Identify which cell holds the provided text, then report its [x, y] central coordinate. 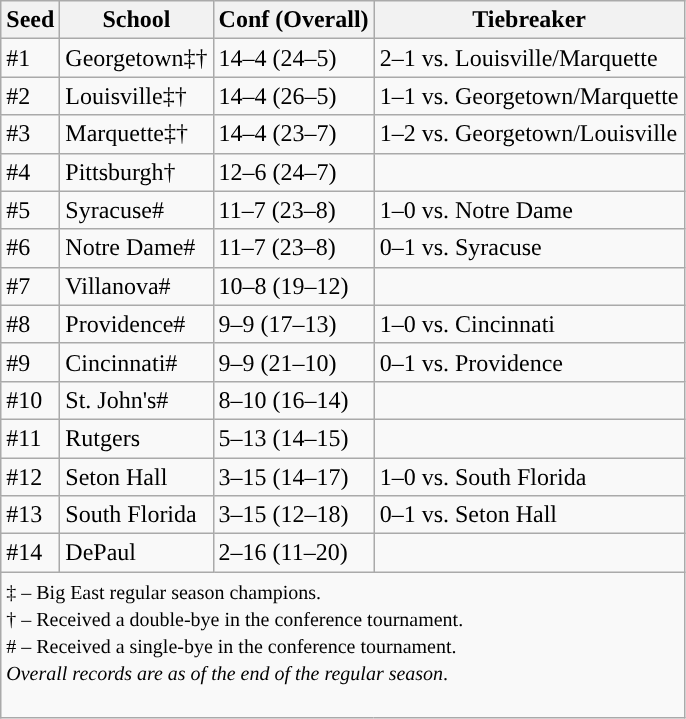
#8 [30, 324]
Villanova# [136, 286]
Georgetown‡† [136, 58]
1–0 vs. Cincinnati [529, 324]
0–1 vs. Seton Hall [529, 515]
Conf (Overall) [294, 20]
10–8 (19–12) [294, 286]
#1 [30, 58]
8–10 (16–14) [294, 400]
Rutgers [136, 438]
14–4 (23–7) [294, 134]
Cincinnati# [136, 362]
#12 [30, 477]
School [136, 20]
#6 [30, 248]
Pittsburgh† [136, 172]
1–2 vs. Georgetown/Louisville [529, 134]
#10 [30, 400]
2–1 vs. Louisville/Marquette [529, 58]
Seton Hall [136, 477]
14–4 (26–5) [294, 96]
#11 [30, 438]
0–1 vs. Providence [529, 362]
#7 [30, 286]
#13 [30, 515]
Providence# [136, 324]
Syracuse# [136, 210]
3–15 (14–17) [294, 477]
#9 [30, 362]
#4 [30, 172]
14–4 (24–5) [294, 58]
1–0 vs. Notre Dame [529, 210]
Marquette‡† [136, 134]
Seed [30, 20]
12–6 (24–7) [294, 172]
#14 [30, 553]
9–9 (21–10) [294, 362]
0–1 vs. Syracuse [529, 248]
Louisville‡† [136, 96]
#5 [30, 210]
Tiebreaker [529, 20]
#2 [30, 96]
Notre Dame# [136, 248]
9–9 (17–13) [294, 324]
South Florida [136, 515]
3–15 (12–18) [294, 515]
#3 [30, 134]
DePaul [136, 553]
1–0 vs. South Florida [529, 477]
St. John's# [136, 400]
2–16 (11–20) [294, 553]
5–13 (14–15) [294, 438]
1–1 vs. Georgetown/Marquette [529, 96]
